Detect which cell encompasses the target text, then output its (X, Y) center coordinate. 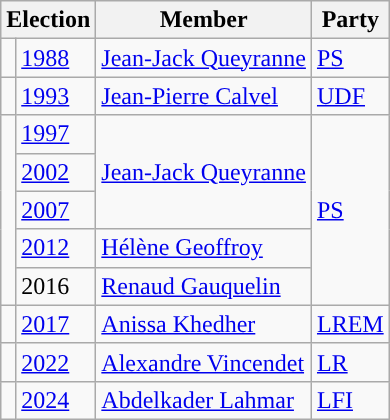
Alexandre Vincendet (204, 362)
LR (350, 362)
1993 (56, 96)
Renaud Gauquelin (204, 286)
UDF (350, 96)
2007 (56, 210)
2022 (56, 362)
Jean-Pierre Calvel (204, 96)
LFI (350, 400)
2024 (56, 400)
LREM (350, 324)
Election (48, 20)
2016 (56, 286)
Member (204, 20)
Party (350, 20)
1988 (56, 58)
1997 (56, 134)
2002 (56, 172)
2012 (56, 248)
2017 (56, 324)
Anissa Khedher (204, 324)
Abdelkader Lahmar (204, 400)
Hélène Geoffroy (204, 248)
